Extract the [x, y] coordinate from the center of the cell holding the provided text.  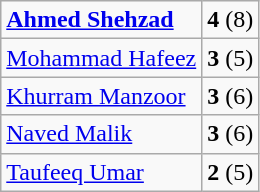
Ahmed Shehzad [102, 20]
4 (8) [230, 20]
Taufeeq Umar [102, 172]
3 (5) [230, 58]
Khurram Manzoor [102, 96]
Mohammad Hafeez [102, 58]
Naved Malik [102, 134]
2 (5) [230, 172]
